Provide the (X, Y) coordinate of the cell's center where the given text is located.  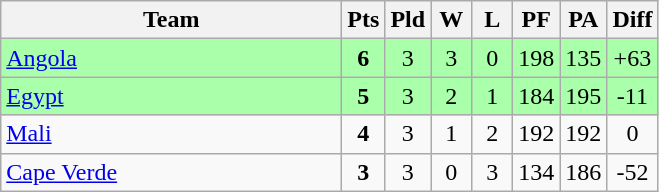
186 (584, 172)
Pld (408, 20)
Angola (172, 58)
-11 (632, 96)
Diff (632, 20)
4 (364, 134)
Cape Verde (172, 172)
L (492, 20)
6 (364, 58)
195 (584, 96)
184 (536, 96)
Team (172, 20)
5 (364, 96)
Egypt (172, 96)
134 (536, 172)
W (452, 20)
135 (584, 58)
+63 (632, 58)
PA (584, 20)
Mali (172, 134)
198 (536, 58)
-52 (632, 172)
PF (536, 20)
Pts (364, 20)
